Detect which cell encompasses the target text, then output its [x, y] center coordinate. 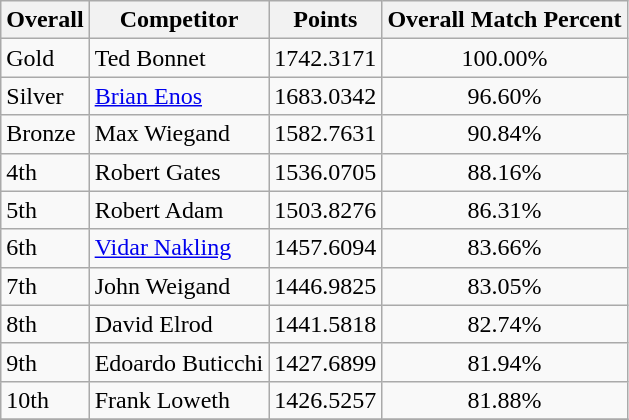
Points [326, 20]
Brian Enos [179, 96]
Robert Gates [179, 172]
Edoardo Buticchi [179, 362]
86.31% [504, 210]
Ted Bonnet [179, 58]
1427.6899 [326, 362]
Bronze [45, 134]
81.94% [504, 362]
John Weigand [179, 286]
Competitor [179, 20]
4th [45, 172]
Frank Loweth [179, 400]
1446.9825 [326, 286]
82.74% [504, 324]
1503.8276 [326, 210]
Gold [45, 58]
8th [45, 324]
Robert Adam [179, 210]
100.00% [504, 58]
Silver [45, 96]
1582.7631 [326, 134]
9th [45, 362]
1457.6094 [326, 248]
90.84% [504, 134]
1683.0342 [326, 96]
83.05% [504, 286]
1536.0705 [326, 172]
1426.5257 [326, 400]
1742.3171 [326, 58]
Overall Match Percent [504, 20]
10th [45, 400]
5th [45, 210]
Overall [45, 20]
7th [45, 286]
81.88% [504, 400]
83.66% [504, 248]
Max Wiegand [179, 134]
96.60% [504, 96]
David Elrod [179, 324]
1441.5818 [326, 324]
Vidar Nakling [179, 248]
6th [45, 248]
88.16% [504, 172]
